Extract the (x, y) coordinate from the center of the cell holding the provided text.  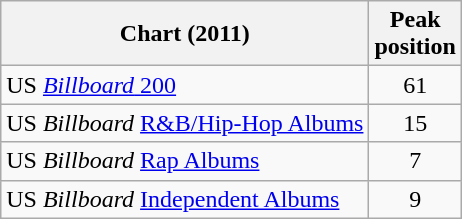
15 (415, 123)
61 (415, 85)
Peakposition (415, 34)
US Billboard R&B/Hip-Hop Albums (185, 123)
US Billboard Independent Albums (185, 199)
Chart (2011) (185, 34)
US Billboard Rap Albums (185, 161)
9 (415, 199)
US Billboard 200 (185, 85)
7 (415, 161)
